Find where the given text appears and provide that cell's center as [X, Y] coordinate. 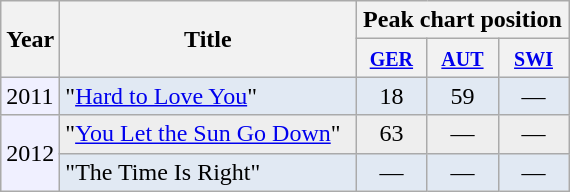
Year [30, 39]
GER [392, 58]
SWI [534, 58]
"You Let the Sun Go Down" [208, 134]
Title [208, 39]
18 [392, 96]
AUT [462, 58]
2011 [30, 96]
63 [392, 134]
"Hard to Love You" [208, 96]
59 [462, 96]
Peak chart position [462, 20]
2012 [30, 153]
"The Time Is Right" [208, 172]
